Pinpoint the cell where the given text exists, returning its [x, y] midpoint coordinate. 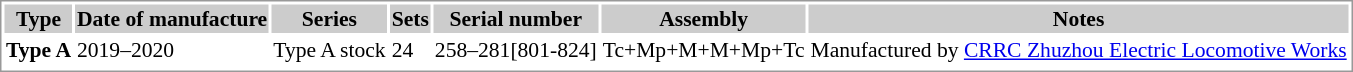
Type [38, 18]
Date of manufacture [172, 18]
Sets [410, 18]
Series [330, 18]
Notes [1078, 18]
24 [410, 50]
Manufactured by CRRC Zhuzhou Electric Locomotive Works [1078, 50]
258–281[801-824] [516, 50]
Type A [38, 50]
Type A stock [330, 50]
Tc+Mp+M+M+Mp+Tc [704, 50]
2019–2020 [172, 50]
Assembly [704, 18]
Serial number [516, 18]
